Provide the [X, Y] coordinate of the cell's center where the given text is located.  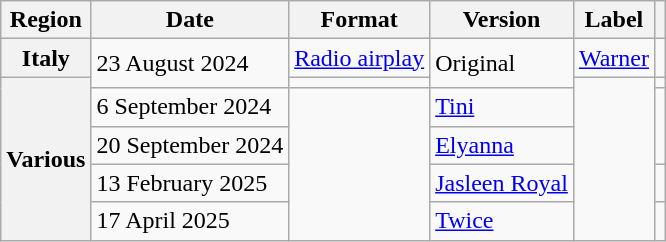
Italy [46, 58]
Region [46, 20]
13 February 2025 [190, 183]
Date [190, 20]
20 September 2024 [190, 145]
Warner [614, 58]
6 September 2024 [190, 107]
Original [502, 64]
17 April 2025 [190, 221]
Label [614, 20]
Radio airplay [360, 58]
Elyanna [502, 145]
Twice [502, 221]
Format [360, 20]
Version [502, 20]
Jasleen Royal [502, 183]
Tini [502, 107]
23 August 2024 [190, 64]
Various [46, 158]
